Identify which cell holds the provided text, then report its [X, Y] central coordinate. 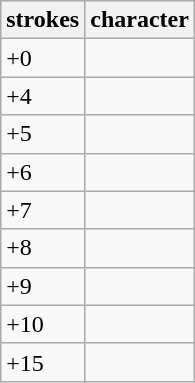
+6 [43, 172]
+8 [43, 248]
+5 [43, 134]
+4 [43, 96]
+0 [43, 58]
+7 [43, 210]
+10 [43, 324]
character [140, 20]
strokes [43, 20]
+15 [43, 362]
+9 [43, 286]
